Provide the (X, Y) coordinate of the cell's center where the given text is located.  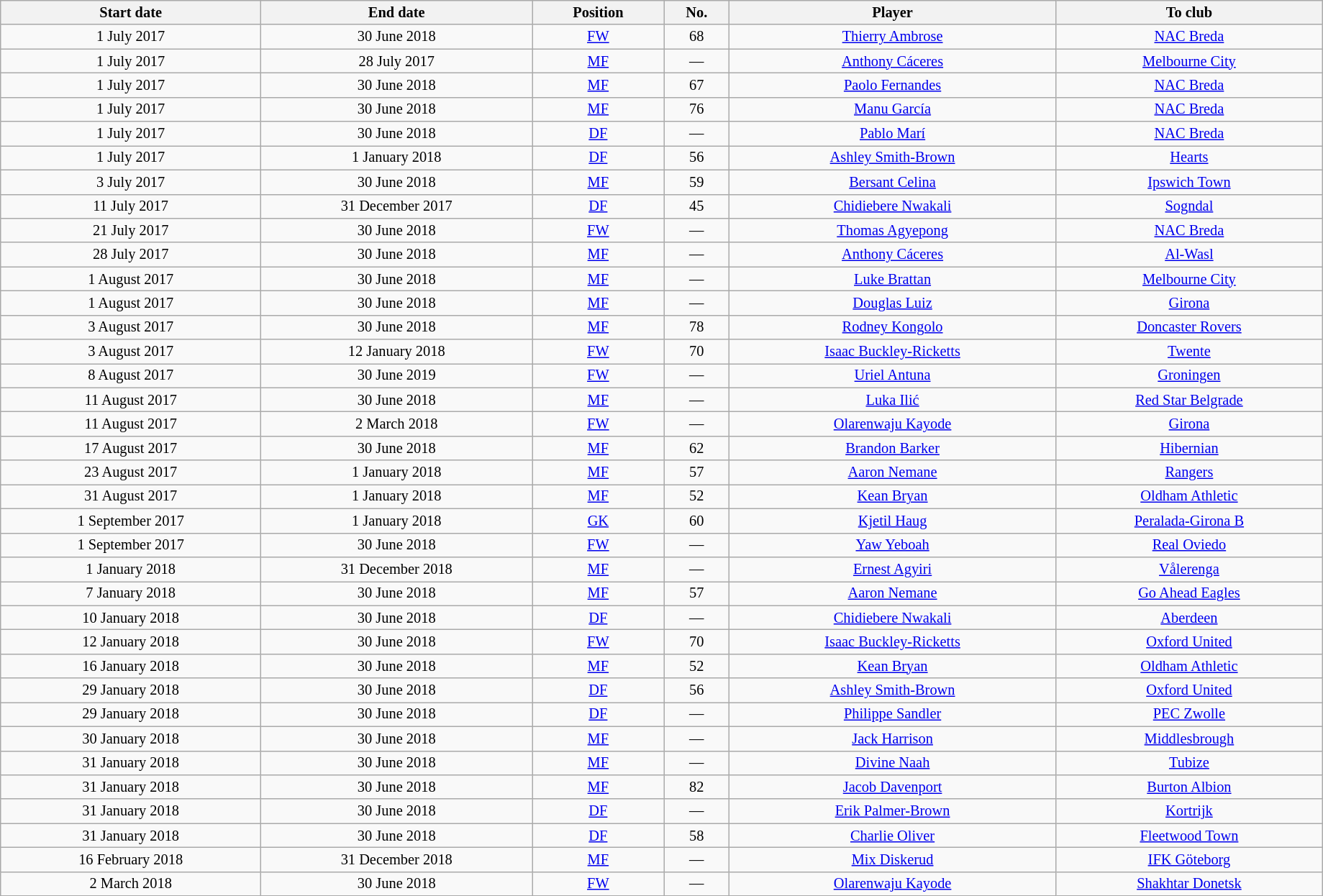
30 January 2018 (131, 739)
11 July 2017 (131, 206)
Go Ahead Eagles (1188, 593)
78 (696, 327)
45 (696, 206)
Shakhtar Donetsk (1188, 884)
Middlesbrough (1188, 739)
Mix Diskerud (893, 859)
Rangers (1188, 472)
Erik Palmer-Brown (893, 811)
Twente (1188, 352)
8 August 2017 (131, 375)
Brandon Barker (893, 448)
Manu García (893, 109)
30 June 2019 (397, 375)
31 August 2017 (131, 496)
Yaw Yeboah (893, 545)
Jacob Davenport (893, 787)
Sogndal (1188, 206)
7 January 2018 (131, 593)
Pablo Marí (893, 134)
Rodney Kongolo (893, 327)
17 August 2017 (131, 448)
16 February 2018 (131, 859)
21 July 2017 (131, 230)
IFK Göteborg (1188, 859)
Uriel Antuna (893, 375)
76 (696, 109)
Red Star Belgrade (1188, 400)
Aberdeen (1188, 618)
Tubize (1188, 763)
3 July 2017 (131, 182)
Vålerenga (1188, 569)
Hibernian (1188, 448)
16 January 2018 (131, 666)
23 August 2017 (131, 472)
Divine Naah (893, 763)
10 January 2018 (131, 618)
Charlie Oliver (893, 836)
Thierry Ambrose (893, 37)
Luka Ilić (893, 400)
To club (1188, 12)
Kjetil Haug (893, 521)
Real Oviedo (1188, 545)
No. (696, 12)
Bersant Celina (893, 182)
Douglas Luiz (893, 303)
Position (599, 12)
Doncaster Rovers (1188, 327)
Jack Harrison (893, 739)
PEC Zwolle (1188, 714)
82 (696, 787)
Paolo Fernandes (893, 85)
Start date (131, 12)
62 (696, 448)
Player (893, 12)
End date (397, 12)
67 (696, 85)
Thomas Agyepong (893, 230)
68 (696, 37)
Al-Wasl (1188, 255)
58 (696, 836)
Ipswich Town (1188, 182)
31 December 2017 (397, 206)
GK (599, 521)
59 (696, 182)
Kortrijk (1188, 811)
Peralada-Girona B (1188, 521)
Burton Albion (1188, 787)
Philippe Sandler (893, 714)
Ernest Agyiri (893, 569)
Fleetwood Town (1188, 836)
Groningen (1188, 375)
Luke Brattan (893, 279)
60 (696, 521)
Hearts (1188, 157)
